Determine the [X, Y] coordinate at the center of the cell enclosing the given text.  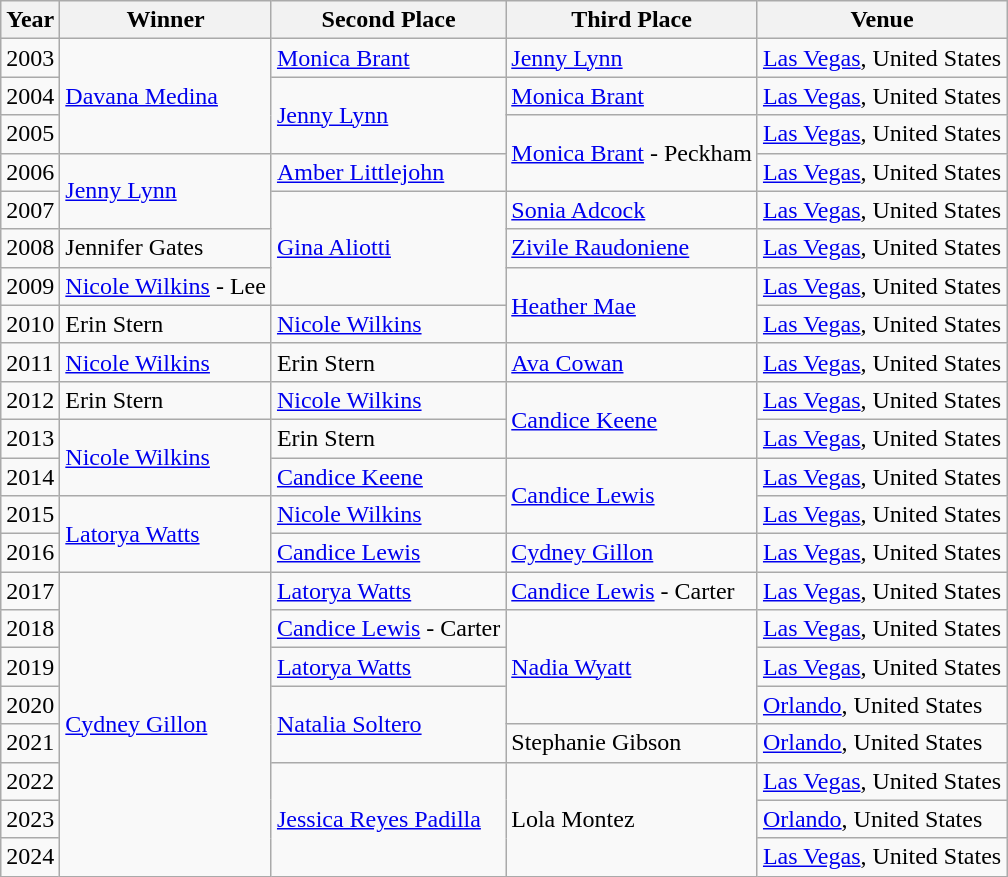
Davana Medina [166, 96]
2003 [30, 58]
Nadia Wyatt [632, 667]
Gina Aliotti [388, 248]
Monica Brant - Peckham [632, 153]
2015 [30, 515]
2005 [30, 134]
2009 [30, 286]
2006 [30, 172]
Jennifer Gates [166, 248]
Heather Mae [632, 305]
2024 [30, 857]
Zivile Raudoniene [632, 248]
Stephanie Gibson [632, 743]
2021 [30, 743]
Amber Littlejohn [388, 172]
Winner [166, 20]
2018 [30, 629]
Venue [882, 20]
2008 [30, 248]
Year [30, 20]
Sonia Adcock [632, 210]
2019 [30, 667]
Second Place [388, 20]
Lola Montez [632, 819]
Natalia Soltero [388, 724]
Ava Cowan [632, 362]
Third Place [632, 20]
2007 [30, 210]
2010 [30, 324]
2014 [30, 477]
2011 [30, 362]
2023 [30, 819]
2022 [30, 781]
Jessica Reyes Padilla [388, 819]
2013 [30, 438]
2004 [30, 96]
2016 [30, 553]
2017 [30, 591]
Nicole Wilkins - Lee [166, 286]
2020 [30, 705]
2012 [30, 400]
